Provide the [X, Y] coordinate of the cell's center where the given text is located.  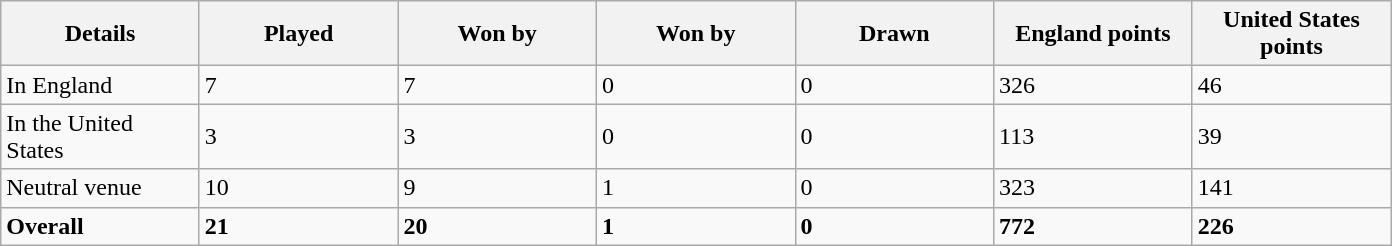
20 [498, 226]
46 [1292, 85]
In England [100, 85]
England points [1094, 34]
Overall [100, 226]
21 [298, 226]
323 [1094, 188]
Neutral venue [100, 188]
Played [298, 34]
In the United States [100, 136]
772 [1094, 226]
113 [1094, 136]
United States points [1292, 34]
9 [498, 188]
10 [298, 188]
326 [1094, 85]
Drawn [894, 34]
Details [100, 34]
39 [1292, 136]
141 [1292, 188]
226 [1292, 226]
